Capture the cell that displays the provided text and extract its [x, y] central coordinate. 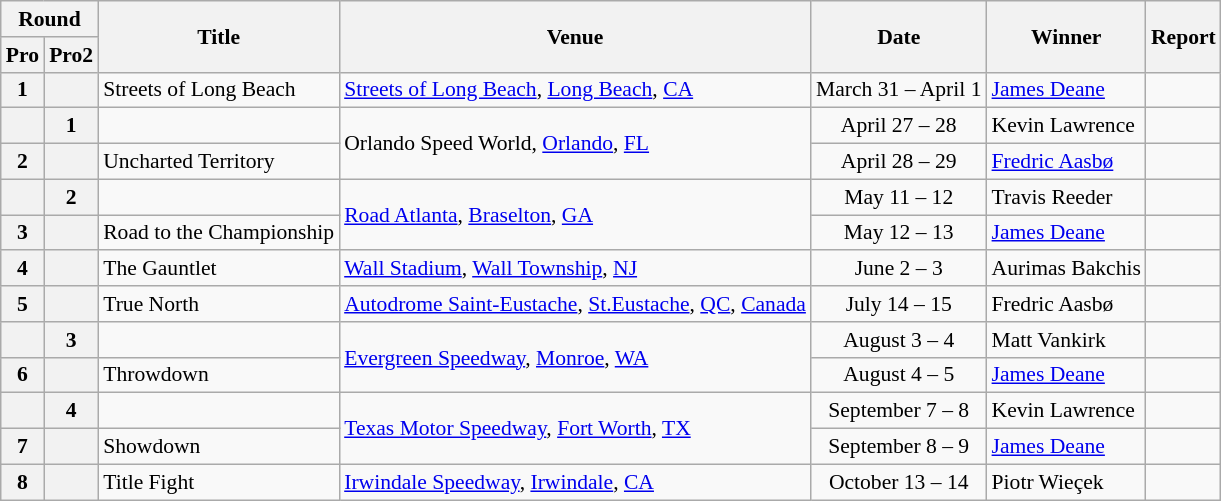
Orlando Speed World, Orlando, FL [575, 144]
August 4 – 5 [899, 375]
Road Atlanta, Braselton, GA [575, 214]
Round [50, 19]
Matt Vankirk [1066, 340]
August 3 – 4 [899, 340]
Streets of Long Beach, Long Beach, CA [575, 90]
September 7 – 8 [899, 411]
5 [22, 304]
Autodrome Saint-Eustache, St.Eustache, QC, Canada [575, 304]
Venue [575, 36]
October 13 – 14 [899, 482]
Throwdown [218, 375]
May 11 – 12 [899, 197]
Travis Reeder [1066, 197]
Date [899, 36]
Texas Motor Speedway, Fort Worth, TX [575, 428]
6 [22, 375]
June 2 – 3 [899, 269]
March 31 – April 1 [899, 90]
Showdown [218, 447]
Evergreen Speedway, Monroe, WA [575, 358]
May 12 – 13 [899, 233]
Pro [22, 55]
September 8 – 9 [899, 447]
July 14 – 15 [899, 304]
8 [22, 482]
Piotr Wieçek [1066, 482]
April 27 – 28 [899, 126]
Irwindale Speedway, Irwindale, CA [575, 482]
April 28 – 29 [899, 162]
True North [218, 304]
Streets of Long Beach [218, 90]
Title Fight [218, 482]
Pro2 [71, 55]
7 [22, 447]
Wall Stadium, Wall Township, NJ [575, 269]
Winner [1066, 36]
Road to the Championship [218, 233]
Uncharted Territory [218, 162]
The Gauntlet [218, 269]
Report [1184, 36]
Aurimas Bakchis [1066, 269]
Title [218, 36]
